Scan for the cell matching the given text and deliver its (x, y) coordinate at center. 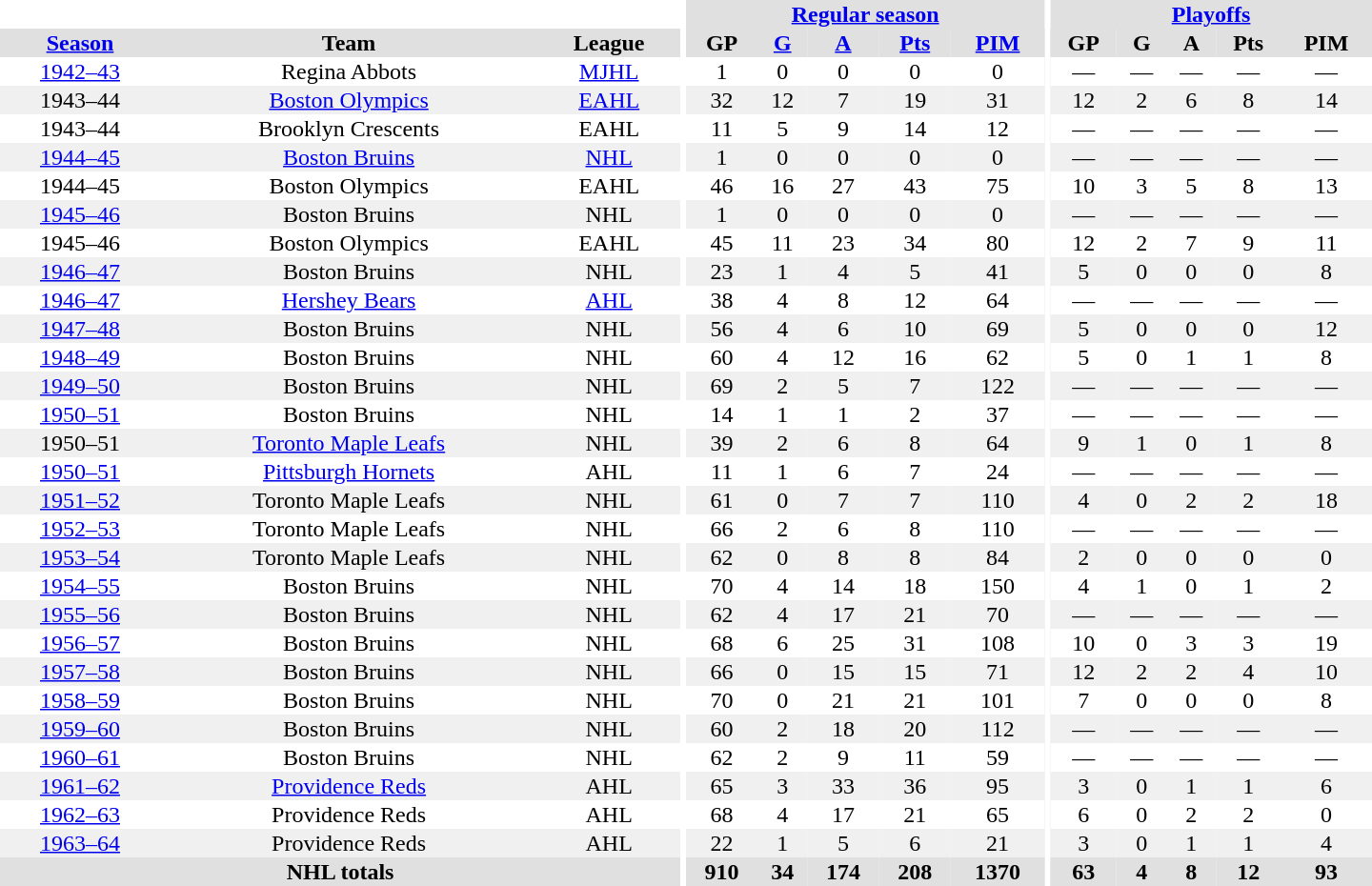
1370 (998, 872)
1963–64 (80, 843)
101 (998, 700)
1958–59 (80, 700)
Pittsburgh Hornets (349, 472)
174 (842, 872)
56 (722, 329)
37 (998, 414)
95 (998, 786)
75 (998, 186)
20 (915, 729)
112 (998, 729)
24 (998, 472)
43 (915, 186)
61 (722, 500)
1962–63 (80, 815)
1948–49 (80, 357)
NHL totals (340, 872)
1953–54 (80, 557)
27 (842, 186)
13 (1326, 186)
Team (349, 43)
1955–56 (80, 614)
41 (998, 272)
38 (722, 300)
1951–52 (80, 500)
108 (998, 643)
1960–61 (80, 757)
1952–53 (80, 529)
1949–50 (80, 386)
46 (722, 186)
22 (722, 843)
36 (915, 786)
208 (915, 872)
122 (998, 386)
Playoffs (1211, 14)
63 (1083, 872)
MJHL (609, 71)
84 (998, 557)
Regina Abbots (349, 71)
Hershey Bears (349, 300)
1956–57 (80, 643)
Season (80, 43)
25 (842, 643)
1957–58 (80, 672)
39 (722, 443)
1959–60 (80, 729)
League (609, 43)
80 (998, 243)
32 (722, 100)
93 (1326, 872)
Regular season (865, 14)
1961–62 (80, 786)
33 (842, 786)
1942–43 (80, 71)
150 (998, 586)
71 (998, 672)
Brooklyn Crescents (349, 129)
910 (722, 872)
1947–48 (80, 329)
45 (722, 243)
59 (998, 757)
1954–55 (80, 586)
